Detect which cell encompasses the target text, then output its [X, Y] center coordinate. 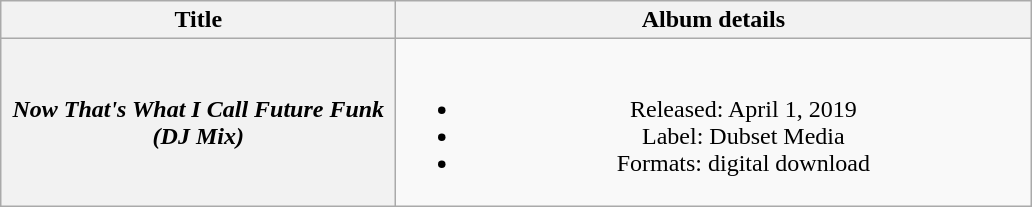
Title [198, 20]
Now That's What I Call Future Funk (DJ Mix) [198, 122]
Album details [714, 20]
Released: April 1, 2019Label: Dubset MediaFormats: digital download [714, 122]
